Pinpoint the cell where the given text exists, returning its (X, Y) midpoint coordinate. 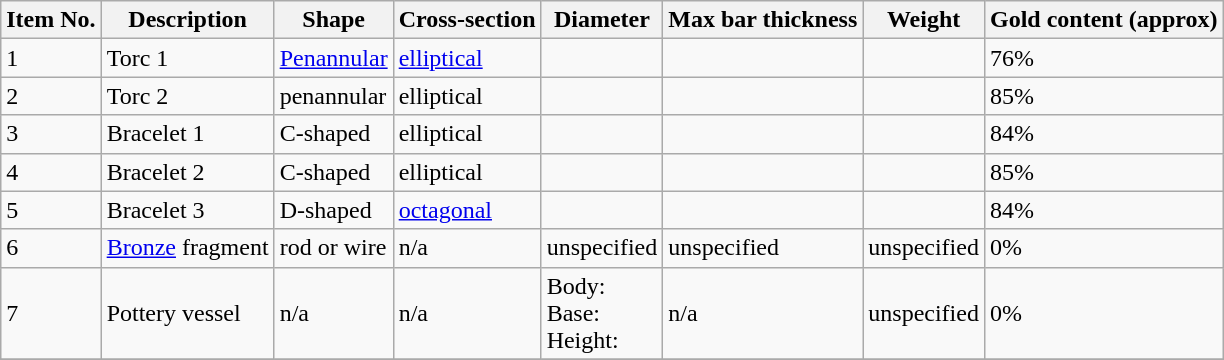
Bracelet 3 (188, 210)
6 (51, 248)
Penannular (334, 58)
penannular (334, 96)
rod or wire (334, 248)
3 (51, 134)
Cross-section (467, 20)
1 (51, 58)
Bronze fragment (188, 248)
7 (51, 313)
Diameter (602, 20)
Item No. (51, 20)
Bracelet 2 (188, 172)
4 (51, 172)
Body: Base: Height: (602, 313)
Shape (334, 20)
Torc 1 (188, 58)
2 (51, 96)
Gold content (approx) (1104, 20)
Bracelet 1 (188, 134)
5 (51, 210)
Max bar thickness (763, 20)
D-shaped (334, 210)
Description (188, 20)
octagonal (467, 210)
76% (1104, 58)
Weight (924, 20)
Torc 2 (188, 96)
Pottery vessel (188, 313)
